Pinpoint the cell where the given text exists, returning its [X, Y] midpoint coordinate. 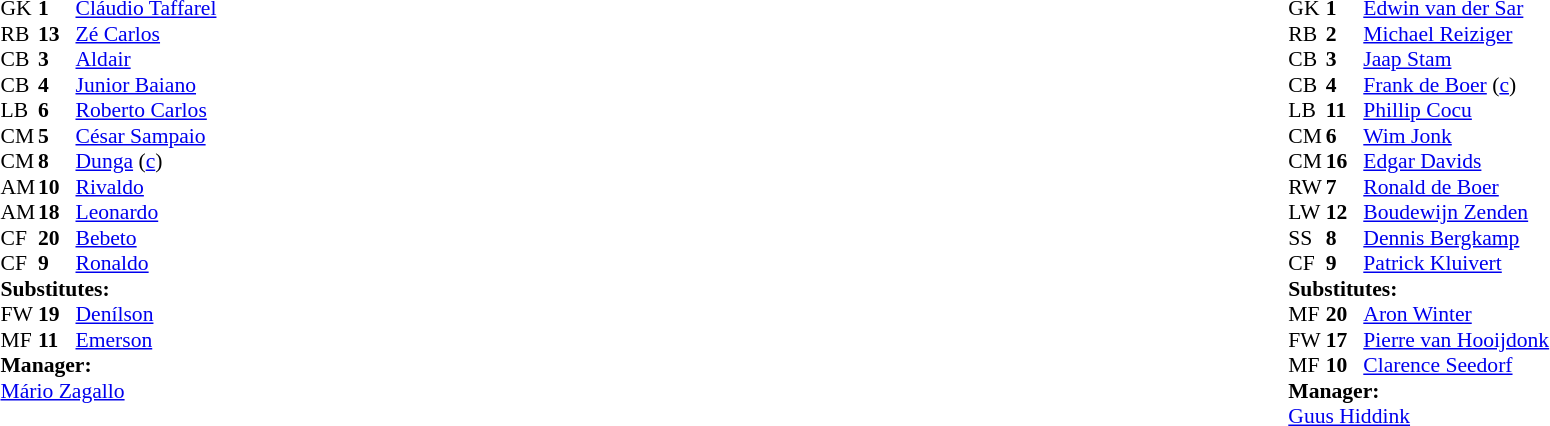
Rivaldo [146, 187]
Frank de Boer (c) [1456, 85]
18 [57, 213]
Wim Jonk [1456, 136]
12 [1345, 213]
13 [57, 34]
Boudewijn Zenden [1456, 213]
Dunga (c) [146, 161]
SS [1307, 238]
Patrick Kluivert [1456, 263]
Ronaldo [146, 263]
16 [1345, 161]
Michael Reiziger [1456, 34]
2 [1345, 34]
17 [1345, 340]
Aron Winter [1456, 315]
Leonardo [146, 213]
Roberto Carlos [146, 111]
Ronald de Boer [1456, 187]
Clarence Seedorf [1456, 365]
RW [1307, 187]
Pierre van Hooijdonk [1456, 340]
LW [1307, 213]
19 [57, 315]
Junior Baiano [146, 85]
Aldair [146, 59]
Mário Zagallo [108, 391]
Jaap Stam [1456, 59]
5 [57, 136]
Edgar Davids [1456, 161]
Denílson [146, 315]
Dennis Bergkamp [1456, 238]
Zé Carlos [146, 34]
César Sampaio [146, 136]
Bebeto [146, 238]
Phillip Cocu [1456, 111]
Emerson [146, 340]
7 [1345, 187]
